Determine the [x, y] coordinate at the center of the cell enclosing the given text.  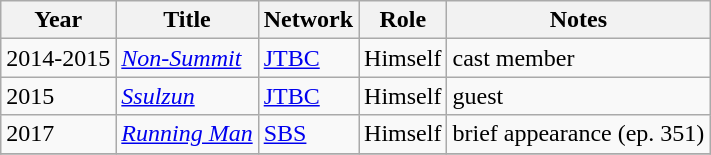
Network [308, 20]
guest [578, 96]
2014-2015 [58, 58]
SBS [308, 134]
Ssulzun [187, 96]
2015 [58, 96]
brief appearance (ep. 351) [578, 134]
2017 [58, 134]
Notes [578, 20]
Role [403, 20]
Running Man [187, 134]
Year [58, 20]
Title [187, 20]
cast member [578, 58]
Non-Summit [187, 58]
